Return the [x, y] coordinate for the center point of the cell that contains the specified text.  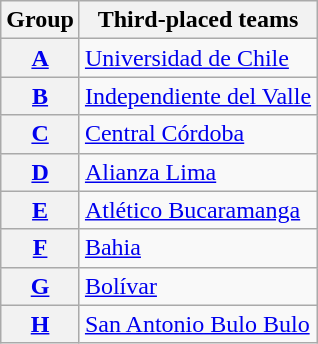
Atlético Bucaramanga [198, 210]
H [40, 324]
E [40, 210]
Central Córdoba [198, 134]
C [40, 134]
A [40, 58]
D [40, 172]
Third-placed teams [198, 20]
Bolívar [198, 286]
Group [40, 20]
F [40, 248]
San Antonio Bulo Bulo [198, 324]
G [40, 286]
Bahia [198, 248]
Alianza Lima [198, 172]
Independiente del Valle [198, 96]
B [40, 96]
Universidad de Chile [198, 58]
